Find where the given text appears and provide that cell's center as (X, Y) coordinate. 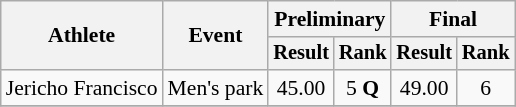
5 Q (363, 88)
Jericho Francisco (82, 88)
Final (452, 19)
6 (486, 88)
Event (216, 36)
45.00 (301, 88)
Preliminary (330, 19)
Men's park (216, 88)
Athlete (82, 36)
49.00 (424, 88)
